Determine the [x, y] coordinate at the center of the cell enclosing the given text.  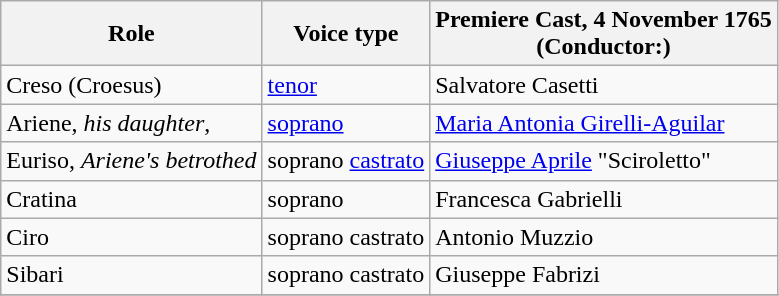
Cratina [132, 199]
Creso (Croesus) [132, 85]
Giuseppe Aprile "Sciroletto" [604, 161]
Ciro [132, 237]
Giuseppe Fabrizi [604, 275]
Salvatore Casetti [604, 85]
Ariene, his daughter, [132, 123]
Euriso, Ariene's betrothed [132, 161]
Maria Antonia Girelli-Aguilar [604, 123]
Antonio Muzzio [604, 237]
Sibari [132, 275]
Role [132, 34]
Francesca Gabrielli [604, 199]
Voice type [346, 34]
tenor [346, 85]
Premiere Cast, 4 November 1765(Conductor:) [604, 34]
